Return (X, Y) of the center of cell containing provided text 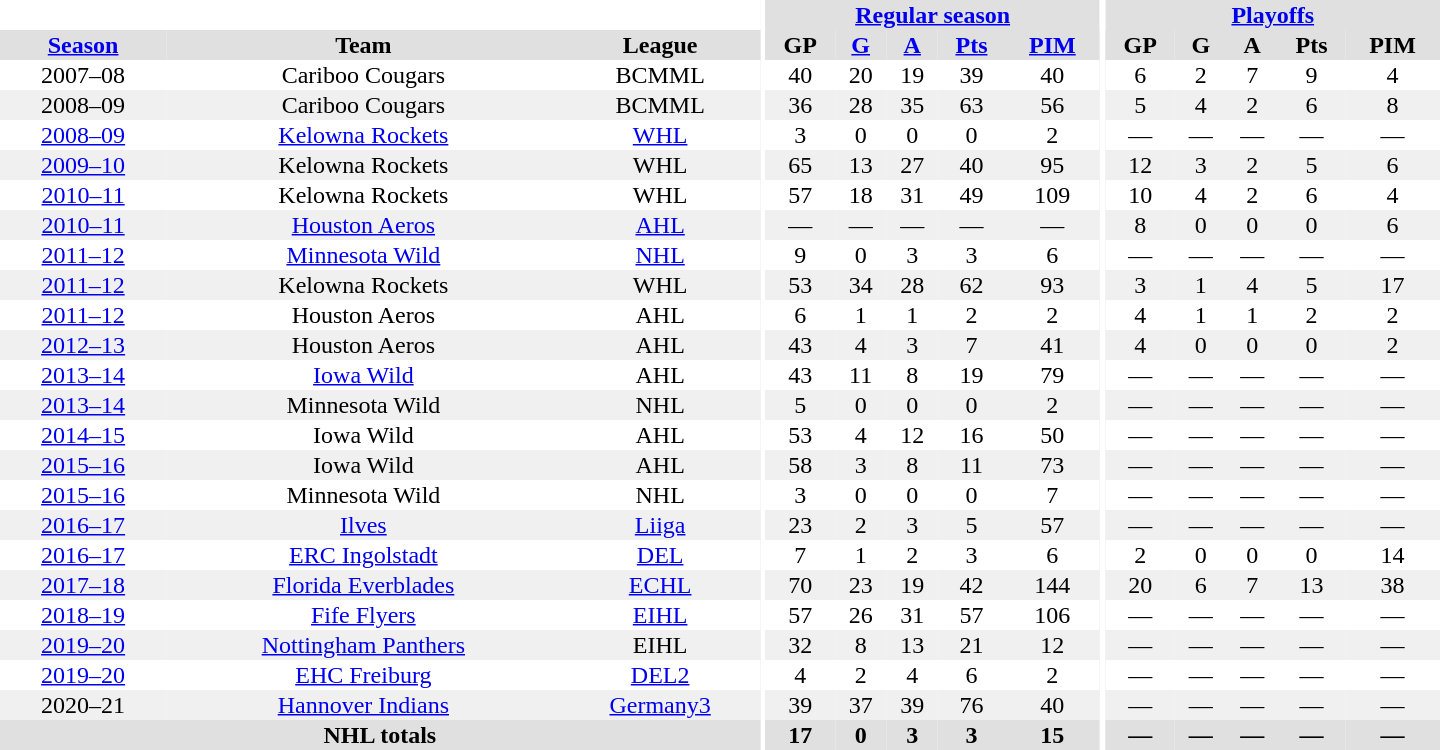
Season (83, 45)
70 (800, 585)
Fife Flyers (363, 615)
56 (1052, 105)
15 (1052, 735)
109 (1052, 195)
16 (972, 435)
2009–10 (83, 165)
144 (1052, 585)
41 (1052, 345)
93 (1052, 285)
Playoffs (1273, 15)
2020–21 (83, 705)
36 (800, 105)
Regular season (932, 15)
ECHL (660, 585)
49 (972, 195)
2018–19 (83, 615)
2007–08 (83, 75)
27 (912, 165)
DEL (660, 555)
38 (1392, 585)
18 (861, 195)
26 (861, 615)
106 (1052, 615)
79 (1052, 375)
95 (1052, 165)
Liiga (660, 525)
42 (972, 585)
21 (972, 645)
DEL2 (660, 675)
League (660, 45)
EHC Freiburg (363, 675)
NHL totals (380, 735)
35 (912, 105)
50 (1052, 435)
14 (1392, 555)
Germany3 (660, 705)
Florida Everblades (363, 585)
76 (972, 705)
10 (1140, 195)
Ilves (363, 525)
ERC Ingolstadt (363, 555)
62 (972, 285)
73 (1052, 465)
Hannover Indians (363, 705)
2017–18 (83, 585)
34 (861, 285)
37 (861, 705)
63 (972, 105)
Team (363, 45)
Nottingham Panthers (363, 645)
2014–15 (83, 435)
65 (800, 165)
2012–13 (83, 345)
32 (800, 645)
58 (800, 465)
